Pinpoint the cell where the given text exists, returning its [x, y] midpoint coordinate. 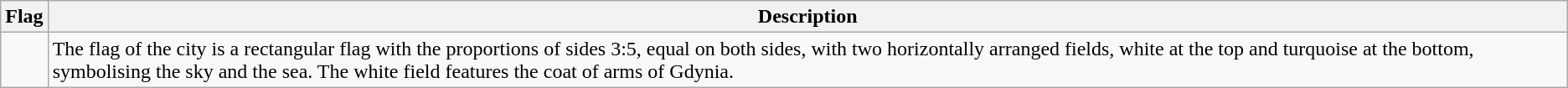
Flag [24, 17]
Description [807, 17]
